Find where the given text appears and provide that cell's center as (x, y) coordinate. 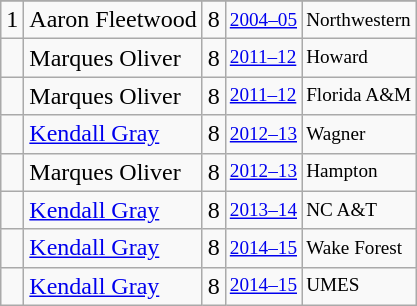
Northwestern (359, 20)
Wagner (359, 134)
Aaron Fleetwood (113, 20)
2013–14 (263, 210)
2004–05 (263, 20)
1 (12, 20)
Hampton (359, 172)
Wake Forest (359, 248)
Howard (359, 58)
NC A&T (359, 210)
Florida A&M (359, 96)
UMES (359, 286)
